Provide the (x, y) coordinate of the cell's center where the given text is located.  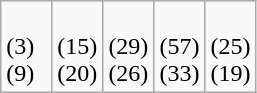
(3) (9) (26, 47)
(25) (19) (230, 47)
(29) (26) (128, 47)
(15) (20) (78, 47)
(57) (33) (180, 47)
